Capture the cell that displays the provided text and extract its (x, y) central coordinate. 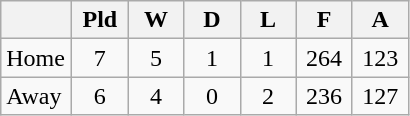
127 (380, 96)
A (380, 20)
6 (100, 96)
0 (212, 96)
W (156, 20)
264 (324, 58)
D (212, 20)
F (324, 20)
5 (156, 58)
Home (36, 58)
4 (156, 96)
7 (100, 58)
2 (268, 96)
L (268, 20)
Pld (100, 20)
123 (380, 58)
236 (324, 96)
Away (36, 96)
